Scan for the cell matching the given text and deliver its (x, y) coordinate at center. 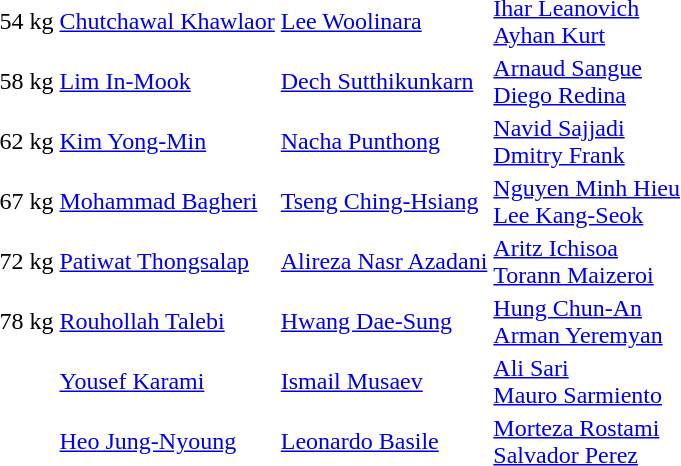
Lim In-Mook (167, 82)
Mohammad Bagheri (167, 202)
Tseng Ching-Hsiang (384, 202)
Yousef Karami (167, 382)
Rouhollah Talebi (167, 322)
Nacha Punthong (384, 142)
Alireza Nasr Azadani (384, 262)
Hwang Dae-Sung (384, 322)
Kim Yong-Min (167, 142)
Patiwat Thongsalap (167, 262)
Dech Sutthikunkarn (384, 82)
Ismail Musaev (384, 382)
